Pinpoint the cell where the given text exists, returning its (x, y) midpoint coordinate. 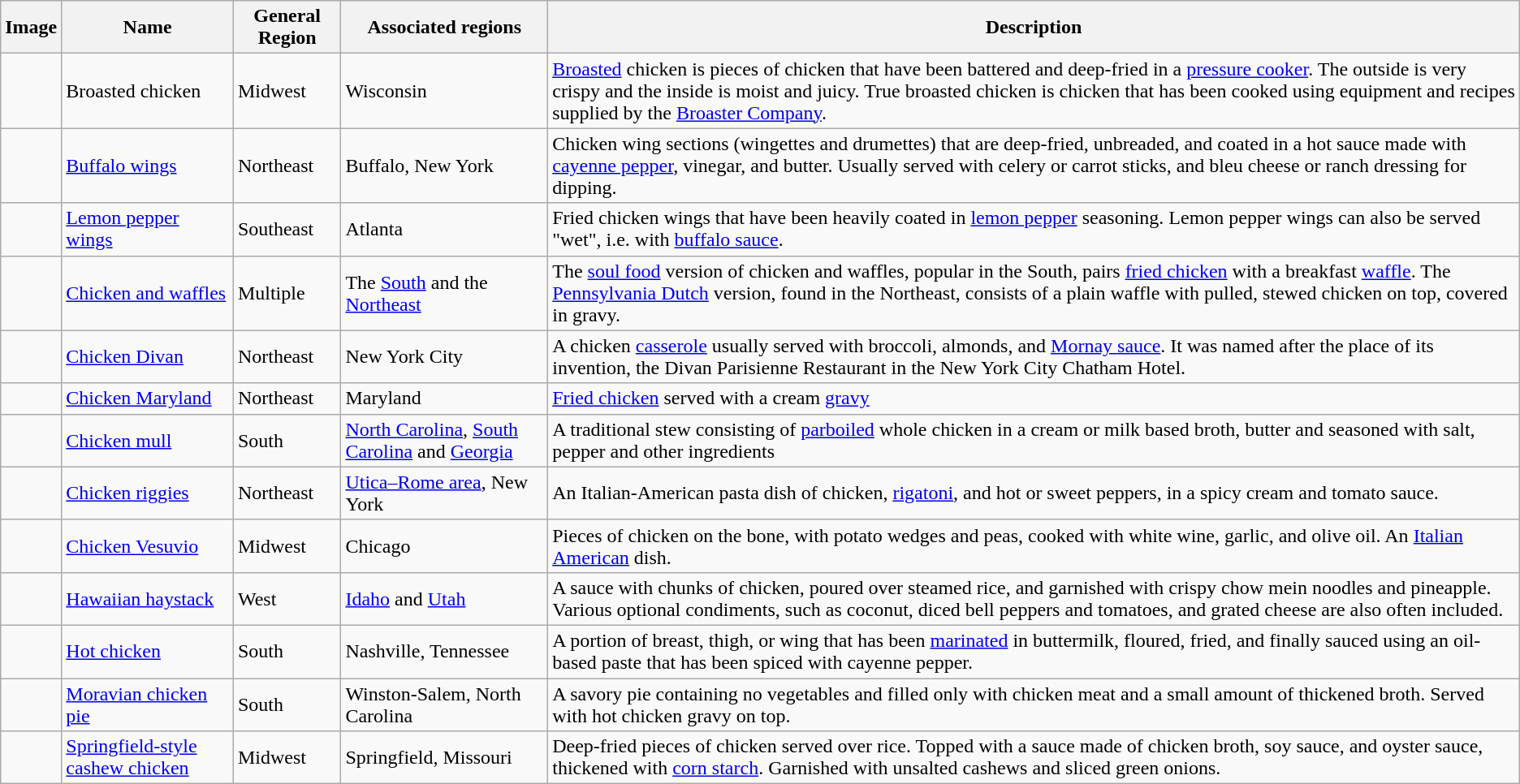
Southeast (287, 229)
Fried chicken served with a cream gravy (1034, 398)
Chicken riggies (148, 493)
Chicken Maryland (148, 398)
Pieces of chicken on the bone, with potato wedges and peas, cooked with white wine, garlic, and olive oil. An Italian American dish. (1034, 545)
Chicken mull (148, 440)
Buffalo wings (148, 166)
A traditional stew consisting of parboiled whole chicken in a cream or milk based broth, butter and seasoned with salt, pepper and other ingredients (1034, 440)
An Italian-American pasta dish of chicken, rigatoni, and hot or sweet peppers, in a spicy cream and tomato sauce. (1034, 493)
Fried chicken wings that have been heavily coated in lemon pepper seasoning. Lemon pepper wings can also be served "wet", i.e. with buffalo sauce. (1034, 229)
Hawaiian haystack (148, 599)
Associated regions (445, 28)
Buffalo, New York (445, 166)
West (287, 599)
New York City (445, 357)
Springfield, Missouri (445, 758)
North Carolina, South Carolina and Georgia (445, 440)
General Region (287, 28)
Chicago (445, 545)
Name (148, 28)
Wisconsin (445, 91)
Chicken Divan (148, 357)
Multiple (287, 293)
Nashville, Tennessee (445, 651)
Chicken and waffles (148, 293)
Winston-Salem, North Carolina (445, 704)
Chicken Vesuvio (148, 545)
Image (31, 28)
Maryland (445, 398)
A savory pie containing no vegetables and filled only with chicken meat and a small amount of thickened broth. Served with hot chicken gravy on top. (1034, 704)
Hot chicken (148, 651)
Springfield-style cashew chicken (148, 758)
Idaho and Utah (445, 599)
Broasted chicken (148, 91)
Moravian chicken pie (148, 704)
Lemon pepper wings (148, 229)
The South and the Northeast (445, 293)
Description (1034, 28)
Atlanta (445, 229)
Utica–Rome area, New York (445, 493)
